Search for the cell housing the specified text and yield its [X, Y] center coordinate. 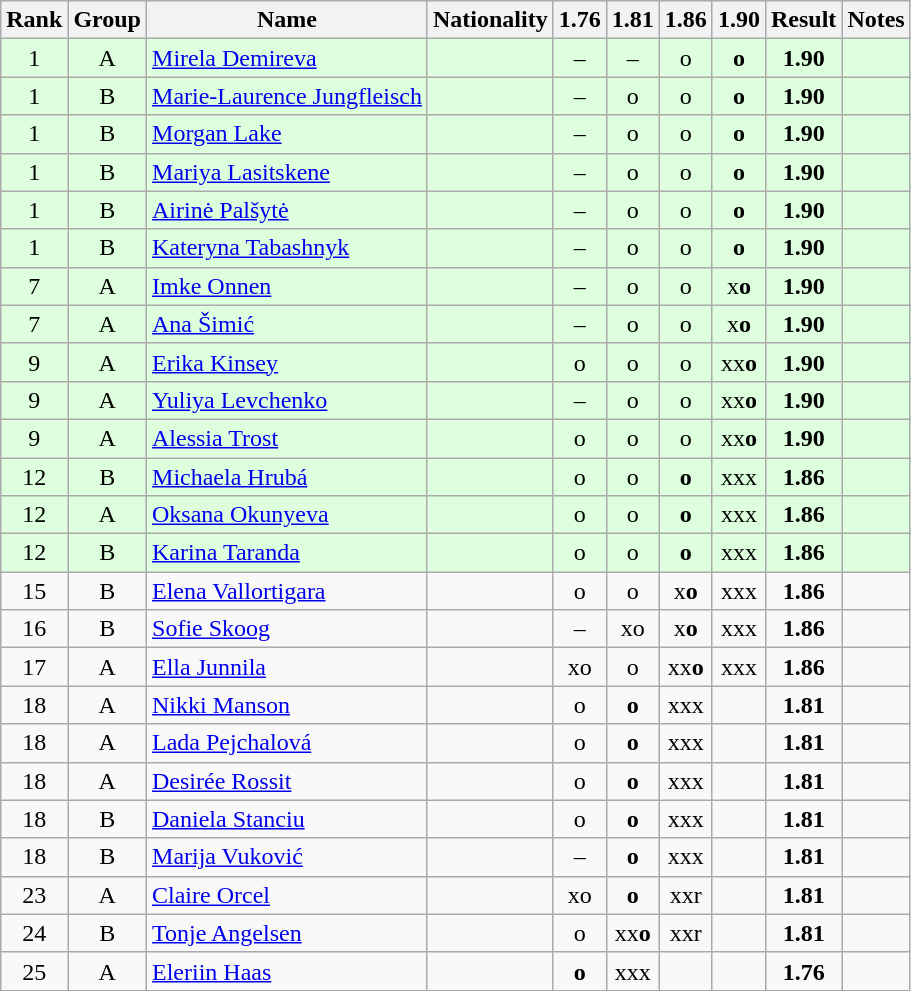
Marija Vuković [288, 857]
Yuliya Levchenko [288, 400]
Alessia Trost [288, 438]
Desirée Rossit [288, 781]
Rank [34, 20]
Mariya Lasitskene [288, 172]
Claire Orcel [288, 895]
Ana Šimić [288, 324]
Nationality [490, 20]
Tonje Angelsen [288, 933]
Name [288, 20]
Karina Taranda [288, 553]
Group [108, 20]
24 [34, 933]
Mirela Demireva [288, 58]
Erika Kinsey [288, 362]
Kateryna Tabashnyk [288, 248]
23 [34, 895]
Lada Pejchalová [288, 743]
16 [34, 629]
Michaela Hrubá [288, 477]
Daniela Stanciu [288, 819]
Morgan Lake [288, 134]
Nikki Manson [288, 705]
Eleriin Haas [288, 971]
25 [34, 971]
15 [34, 591]
Elena Vallortigara [288, 591]
Airinė Palšytė [288, 210]
Imke Onnen [288, 286]
Sofie Skoog [288, 629]
Ella Junnila [288, 667]
Marie-Laurence Jungfleisch [288, 96]
Notes [876, 20]
17 [34, 667]
Result [803, 20]
Oksana Okunyeva [288, 515]
